For the text-containing cell, return its midpoint in (X, Y) coordinate format. 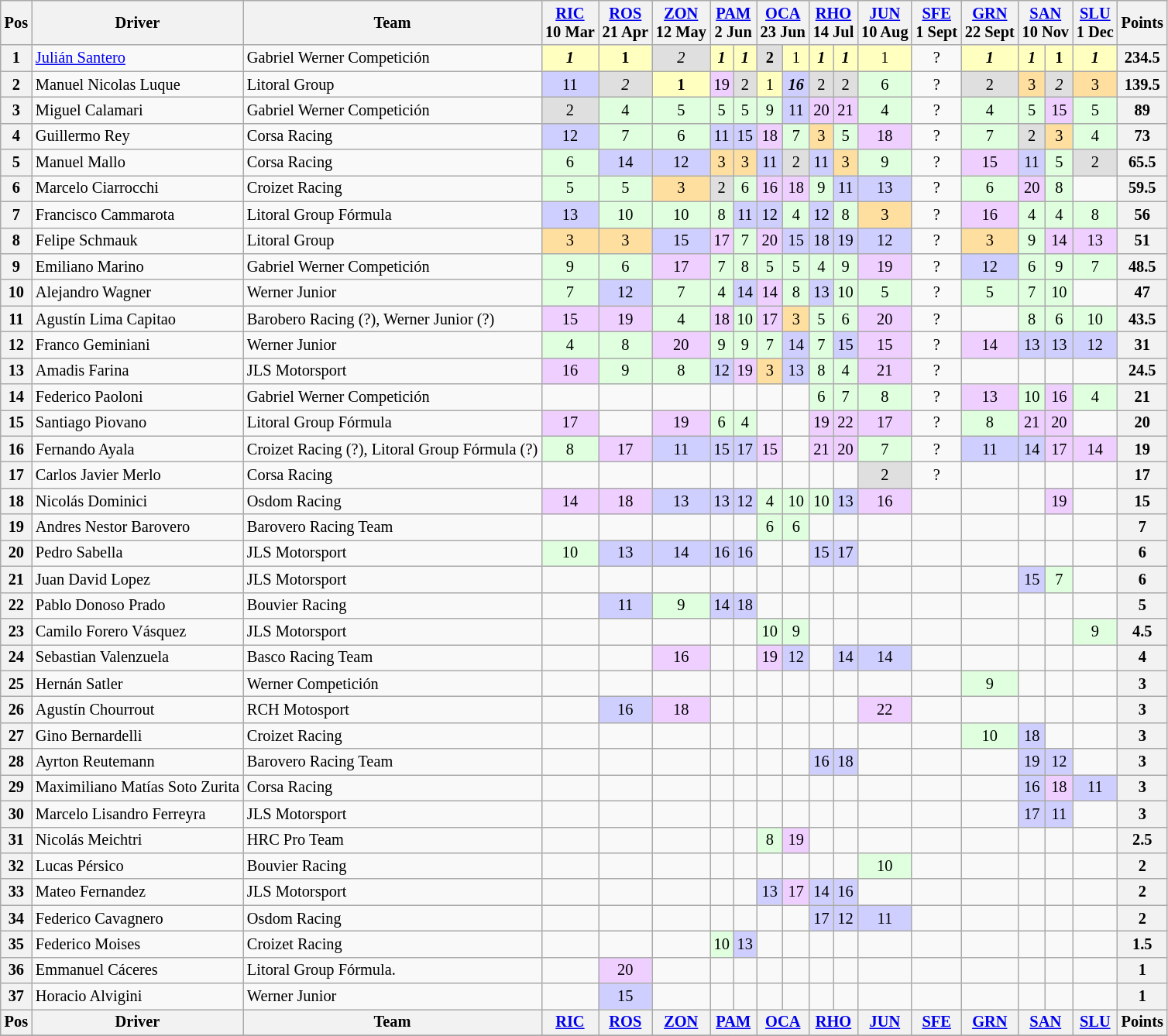
Emiliano Marino (138, 266)
Werner Competición (392, 684)
Alejandro Wagner (138, 293)
Miguel Calamari (138, 110)
59.5 (1142, 188)
Santiago Piovano (138, 423)
27 (16, 736)
Litoral Group Fórmula. (392, 970)
SFE1 Sept (936, 22)
Ayrton Reutemann (138, 762)
Gino Bernardelli (138, 736)
SAN (1046, 1022)
Lucas Pérsico (138, 866)
GRN22 Sept (990, 22)
JUN10 Aug (885, 22)
Croizet Racing (?), Litoral Group Fórmula (?) (392, 449)
PAM (733, 1022)
JUN (885, 1022)
SLU1 Dec (1095, 22)
65.5 (1142, 163)
30 (16, 814)
Fernando Ayala (138, 449)
29 (16, 787)
OCA (783, 1022)
SLU (1095, 1022)
56 (1142, 214)
Federico Moises (138, 944)
PAM2 Jun (733, 22)
36 (16, 970)
32 (16, 866)
Francisco Cammarota (138, 214)
Federico Cavagnero (138, 918)
Guillermo Rey (138, 136)
Franco Geminiani (138, 345)
24.5 (1142, 371)
ROS (626, 1022)
ROS21 Apr (626, 22)
28 (16, 762)
Marcelo Lisandro Ferreyra (138, 814)
ZON12 May (682, 22)
Federico Paoloni (138, 397)
Nicolás Dominici (138, 501)
Agustín Lima Capitao (138, 319)
25 (16, 684)
Emmanuel Cáceres (138, 970)
GRN (990, 1022)
Mateo Fernandez (138, 892)
Basco Racing Team (392, 657)
SFE (936, 1022)
234.5 (1142, 58)
26 (16, 709)
73 (1142, 136)
RIC10 Mar (570, 22)
Manuel Mallo (138, 163)
89 (1142, 110)
RIC (570, 1022)
139.5 (1142, 84)
Camilo Forero Vásquez (138, 631)
Marcelo Ciarrocchi (138, 188)
2.5 (1142, 840)
35 (16, 944)
51 (1142, 241)
Andres Nestor Barovero (138, 527)
Pedro Sabella (138, 553)
Pablo Donoso Prado (138, 605)
RCH Motosport (392, 709)
Julián Santero (138, 58)
33 (16, 892)
34 (16, 918)
1.5 (1142, 944)
Hernán Satler (138, 684)
Agustín Chourrout (138, 709)
Manuel Nicolas Luque (138, 84)
47 (1142, 293)
ZON (682, 1022)
37 (16, 997)
Felipe Schmauk (138, 241)
4.5 (1142, 631)
23 (16, 631)
24 (16, 657)
HRC Pro Team (392, 840)
RHO (833, 1022)
Horacio Alvigini (138, 997)
Carlos Javier Merlo (138, 475)
Amadis Farina (138, 371)
SAN10 Nov (1046, 22)
Sebastian Valenzuela (138, 657)
Juan David Lopez (138, 579)
Barobero Racing (?), Werner Junior (?) (392, 319)
RHO14 Jul (833, 22)
OCA23 Jun (783, 22)
43.5 (1142, 319)
Maximiliano Matías Soto Zurita (138, 787)
Nicolás Meichtri (138, 840)
48.5 (1142, 266)
